Provide the (X, Y) coordinate of the cell's center where the given text is located.  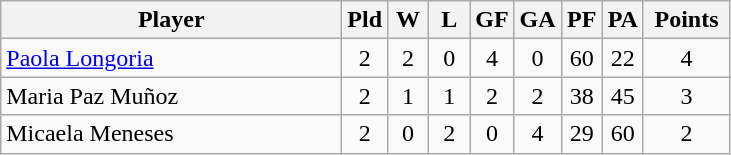
W (408, 20)
38 (582, 96)
GA (538, 20)
Maria Paz Muñoz (172, 96)
Micaela Meneses (172, 134)
22 (622, 58)
Paola Longoria (172, 58)
29 (582, 134)
L (450, 20)
3 (686, 96)
PF (582, 20)
Player (172, 20)
Points (686, 20)
45 (622, 96)
Pld (365, 20)
GF (492, 20)
PA (622, 20)
